Locate the cell with the specified text and output its (X, Y) center coordinate. 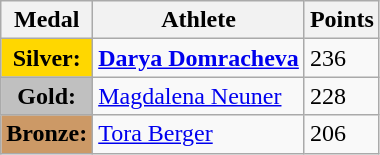
Tora Berger (199, 134)
Points (342, 20)
Athlete (199, 20)
Darya Domracheva (199, 58)
206 (342, 134)
Gold: (47, 96)
Silver: (47, 58)
Bronze: (47, 134)
236 (342, 58)
Magdalena Neuner (199, 96)
228 (342, 96)
Medal (47, 20)
